Pinpoint the cell where the given text exists, returning its [x, y] midpoint coordinate. 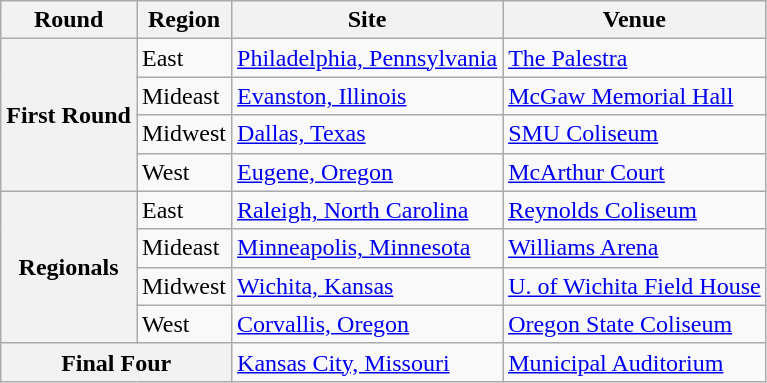
Reynolds Coliseum [635, 210]
Round [69, 20]
Region [184, 20]
Venue [635, 20]
McGaw Memorial Hall [635, 96]
U. of Wichita Field House [635, 286]
Eugene, Oregon [368, 172]
Regionals [69, 267]
Wichita, Kansas [368, 286]
Evanston, Illinois [368, 96]
Raleigh, North Carolina [368, 210]
McArthur Court [635, 172]
Kansas City, Missouri [368, 362]
Corvallis, Oregon [368, 324]
Philadelphia, Pennsylvania [368, 58]
Oregon State Coliseum [635, 324]
SMU Coliseum [635, 134]
Williams Arena [635, 248]
Minneapolis, Minnesota [368, 248]
Municipal Auditorium [635, 362]
Final Four [116, 362]
Site [368, 20]
Dallas, Texas [368, 134]
First Round [69, 115]
The Palestra [635, 58]
